Output the (X, Y) coordinate of the center of the cell containing the given text.  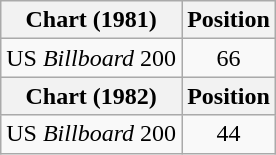
66 (229, 58)
Chart (1981) (92, 20)
44 (229, 134)
Chart (1982) (92, 96)
